Identify which cell holds the provided text, then report its [x, y] central coordinate. 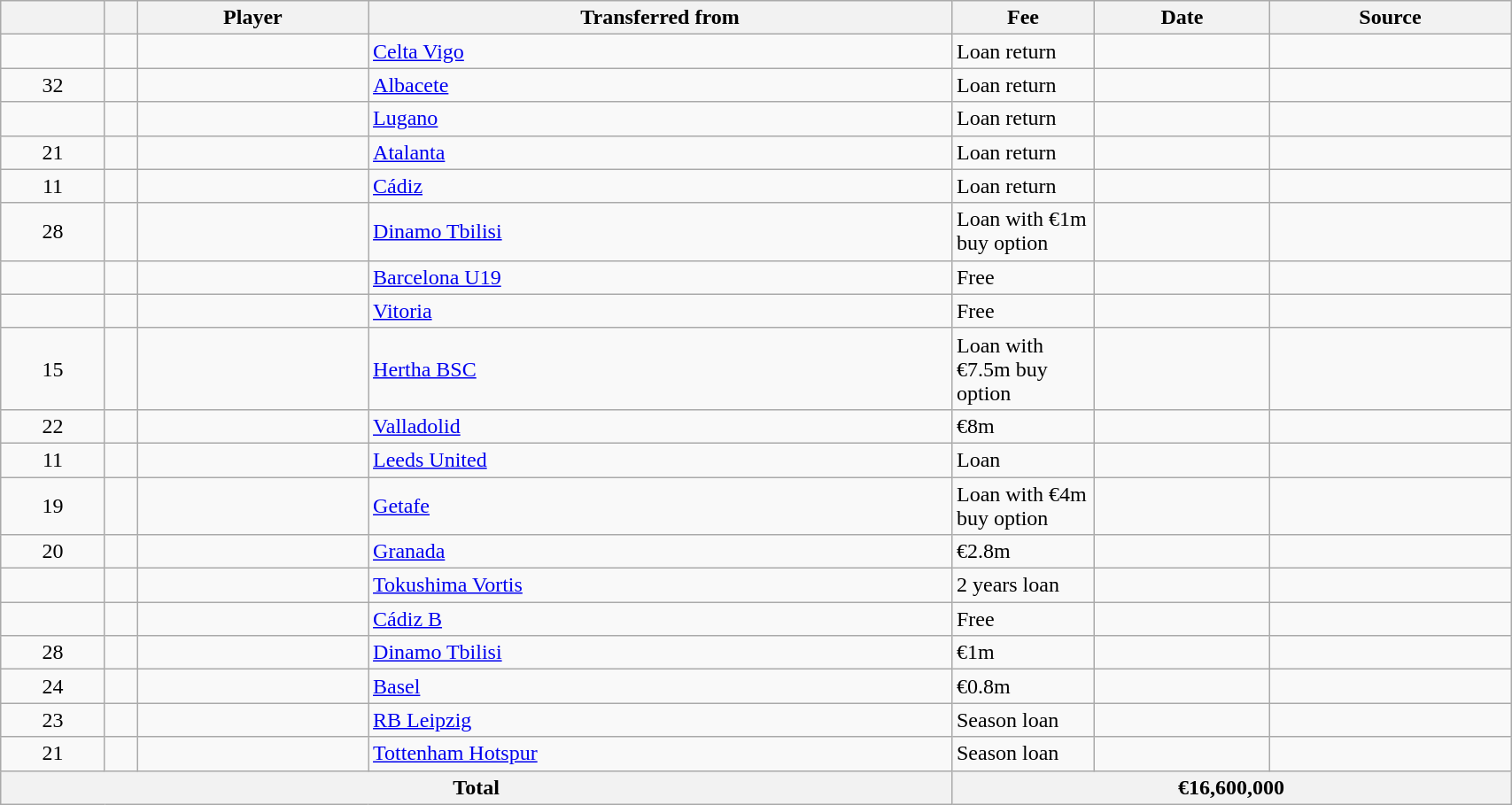
Cádiz [661, 186]
€2.8m [1022, 552]
Total [477, 787]
15 [53, 368]
Transferred from [661, 18]
Atalanta [661, 152]
Source [1390, 18]
24 [53, 686]
Loan with €1m buy option [1022, 232]
32 [53, 85]
Barcelona U19 [661, 277]
Vitoria [661, 311]
Loan [1022, 460]
22 [53, 426]
€8m [1022, 426]
Getafe [661, 505]
€0.8m [1022, 686]
Basel [661, 686]
Loan with €4m buy option [1022, 505]
Loan with €7.5m buy option [1022, 368]
Fee [1022, 18]
Date [1182, 18]
23 [53, 720]
Tokushima Vortis [661, 585]
Tottenham Hotspur [661, 754]
Granada [661, 552]
19 [53, 505]
Lugano [661, 119]
2 years loan [1022, 585]
Celta Vigo [661, 51]
Hertha BSC [661, 368]
Cádiz B [661, 619]
Leeds United [661, 460]
20 [53, 552]
Albacete [661, 85]
€1m [1022, 653]
Valladolid [661, 426]
€16,600,000 [1231, 787]
Player [252, 18]
RB Leipzig [661, 720]
